Return the [X, Y] coordinate for the center point of the cell that contains the specified text.  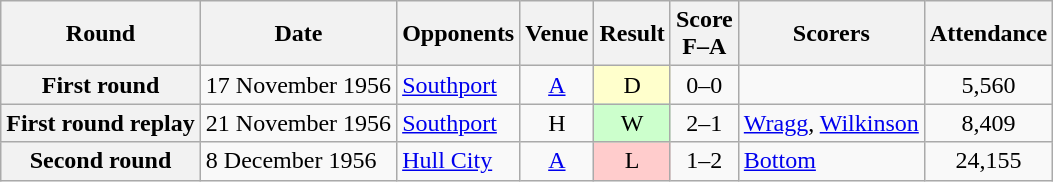
Wragg, Wilkinson [831, 123]
8,409 [988, 123]
0–0 [704, 85]
Second round [101, 161]
ScoreF–A [704, 34]
First round [101, 85]
Hull City [458, 161]
Round [101, 34]
Date [298, 34]
Result [632, 34]
Scorers [831, 34]
Bottom [831, 161]
Attendance [988, 34]
H [557, 123]
Opponents [458, 34]
1–2 [704, 161]
17 November 1956 [298, 85]
First round replay [101, 123]
D [632, 85]
5,560 [988, 85]
24,155 [988, 161]
Venue [557, 34]
8 December 1956 [298, 161]
W [632, 123]
2–1 [704, 123]
21 November 1956 [298, 123]
L [632, 161]
